Return the [X, Y] coordinate for the center point of the cell that contains the specified text.  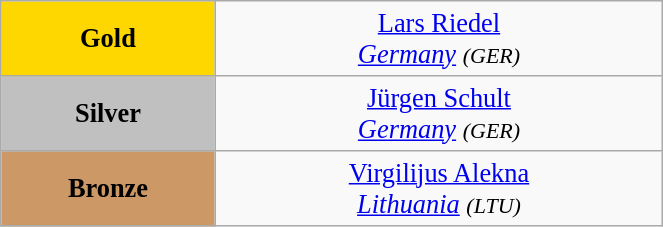
Gold [108, 38]
Jürgen SchultGermany (GER) [439, 112]
Virgilijus AleknaLithuania (LTU) [439, 188]
Bronze [108, 188]
Silver [108, 112]
Lars RiedelGermany (GER) [439, 38]
